Identify which cell holds the provided text, then report its (x, y) central coordinate. 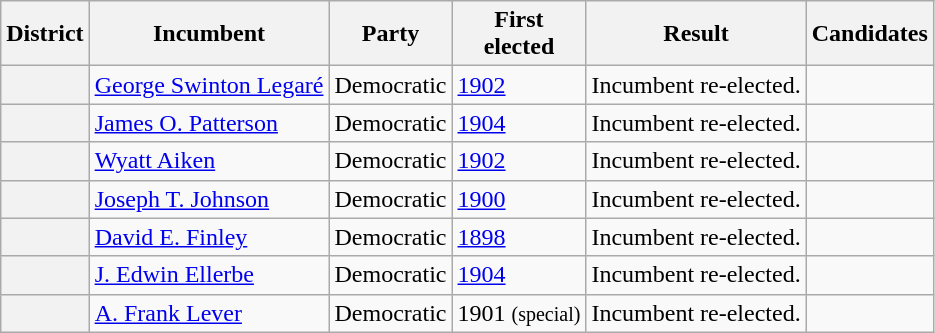
Wyatt Aiken (209, 161)
J. Edwin Ellerbe (209, 275)
Result (696, 34)
James O. Patterson (209, 123)
George Swinton Legaré (209, 85)
A. Frank Lever (209, 313)
1900 (519, 199)
District (45, 34)
Joseph T. Johnson (209, 199)
1898 (519, 237)
Party (390, 34)
Firstelected (519, 34)
Incumbent (209, 34)
David E. Finley (209, 237)
1901 (special) (519, 313)
Candidates (870, 34)
